For the text-containing cell, return its midpoint in (X, Y) coordinate format. 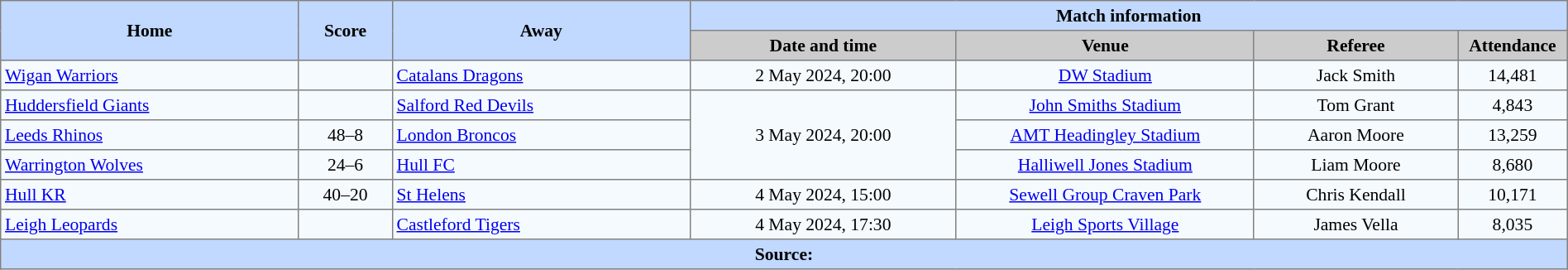
Wigan Warriors (150, 75)
Venue (1105, 46)
Liam Moore (1355, 165)
3 May 2024, 20:00 (823, 135)
Halliwell Jones Stadium (1105, 165)
Salford Red Devils (541, 105)
Leeds Rhinos (150, 135)
Date and time (823, 46)
4 May 2024, 15:00 (823, 195)
DW Stadium (1105, 75)
Aaron Moore (1355, 135)
4 May 2024, 17:30 (823, 224)
Leigh Sports Village (1105, 224)
Source: (784, 254)
St Helens (541, 195)
Referee (1355, 46)
Jack Smith (1355, 75)
Hull KR (150, 195)
40–20 (346, 195)
Catalans Dragons (541, 75)
Leigh Leopards (150, 224)
8,035 (1513, 224)
8,680 (1513, 165)
4,843 (1513, 105)
48–8 (346, 135)
John Smiths Stadium (1105, 105)
Warrington Wolves (150, 165)
Score (346, 31)
Huddersfield Giants (150, 105)
AMT Headingley Stadium (1105, 135)
24–6 (346, 165)
10,171 (1513, 195)
London Broncos (541, 135)
Match information (1128, 16)
Away (541, 31)
Attendance (1513, 46)
2 May 2024, 20:00 (823, 75)
James Vella (1355, 224)
13,259 (1513, 135)
Tom Grant (1355, 105)
Sewell Group Craven Park (1105, 195)
Hull FC (541, 165)
14,481 (1513, 75)
Chris Kendall (1355, 195)
Home (150, 31)
Castleford Tigers (541, 224)
